Extract the [x, y] coordinate from the center of the cell holding the provided text.  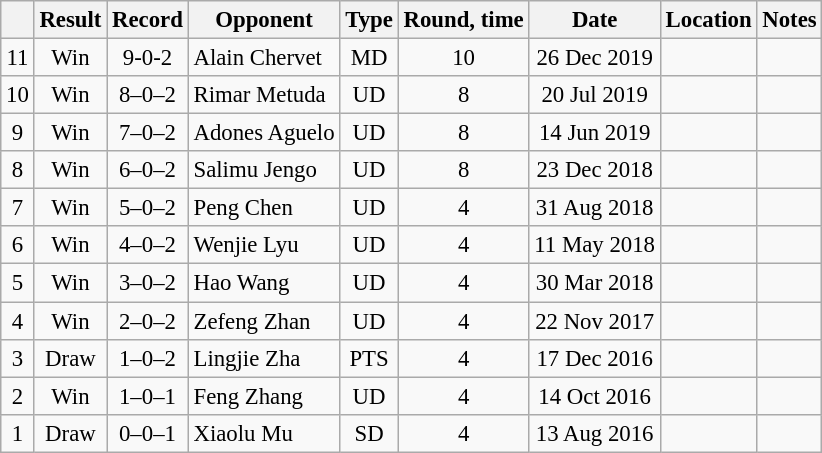
Adones Aguelo [264, 133]
9-0-2 [148, 58]
0–0–1 [148, 433]
14 Jun 2019 [594, 133]
1 [18, 433]
22 Nov 2017 [594, 321]
Lingjie Zha [264, 358]
9 [18, 133]
PTS [369, 358]
Zefeng Zhan [264, 321]
Notes [790, 20]
5–0–2 [148, 208]
8–0–2 [148, 95]
3 [18, 358]
Wenjie Lyu [264, 245]
Result [70, 20]
5 [18, 283]
2–0–2 [148, 321]
Peng Chen [264, 208]
1–0–2 [148, 358]
7–0–2 [148, 133]
SD [369, 433]
31 Aug 2018 [594, 208]
Rimar Metuda [264, 95]
MD [369, 58]
30 Mar 2018 [594, 283]
17 Dec 2016 [594, 358]
14 Oct 2016 [594, 396]
Location [708, 20]
1–0–1 [148, 396]
Round, time [464, 20]
Record [148, 20]
13 Aug 2016 [594, 433]
6 [18, 245]
Xiaolu Mu [264, 433]
6–0–2 [148, 170]
Alain Chervet [264, 58]
7 [18, 208]
4–0–2 [148, 245]
20 Jul 2019 [594, 95]
Hao Wang [264, 283]
26 Dec 2019 [594, 58]
23 Dec 2018 [594, 170]
11 May 2018 [594, 245]
Feng Zhang [264, 396]
Type [369, 20]
Opponent [264, 20]
Date [594, 20]
3–0–2 [148, 283]
Salimu Jengo [264, 170]
11 [18, 58]
2 [18, 396]
